From the cell containing the given text, extract its center point as (X, Y) coordinate. 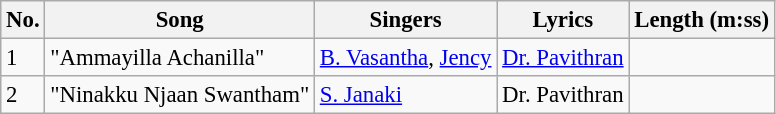
Length (m:ss) (702, 20)
Singers (406, 20)
Lyrics (563, 20)
Song (180, 20)
"Ammayilla Achanilla" (180, 58)
"Ninakku Njaan Swantham" (180, 95)
B. Vasantha, Jency (406, 58)
No. (23, 20)
S. Janaki (406, 95)
2 (23, 95)
1 (23, 58)
